Provide the [X, Y] coordinate of the cell's center where the given text is located.  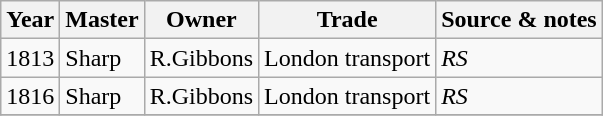
1816 [30, 96]
Owner [201, 20]
Year [30, 20]
Source & notes [520, 20]
1813 [30, 58]
Master [102, 20]
Trade [348, 20]
